Identify which cell holds the provided text, then report its [X, Y] central coordinate. 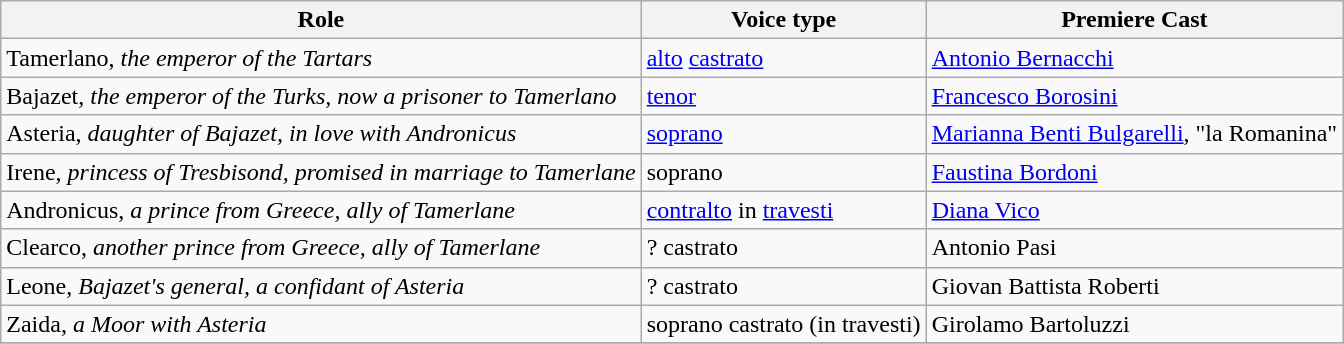
Leone, Bajazet's general, a confidant of Asteria [321, 286]
tenor [784, 96]
Asteria, daughter of Bajazet, in love with Andronicus [321, 134]
Premiere Cast [1134, 20]
Andronicus, a prince from Greece, ally of Tamerlane [321, 210]
contralto in travesti [784, 210]
Bajazet, the emperor of the Turks, now a prisoner to Tamerlano [321, 96]
Girolamo Bartoluzzi [1134, 324]
Antonio Bernacchi [1134, 58]
Tamerlano, the emperor of the Tartars [321, 58]
Antonio Pasi [1134, 248]
Clearco, another prince from Greece, ally of Tamerlane [321, 248]
Diana Vico [1134, 210]
Voice type [784, 20]
Faustina Bordoni [1134, 172]
Irene, princess of Tresbisond, promised in marriage to Tamerlane [321, 172]
Role [321, 20]
alto castrato [784, 58]
soprano castrato (in travesti) [784, 324]
Zaida, a Moor with Asteria [321, 324]
Giovan Battista Roberti [1134, 286]
Marianna Benti Bulgarelli, "la Romanina" [1134, 134]
Francesco Borosini [1134, 96]
